Determine the (X, Y) coordinate at the center of the cell enclosing the given text.  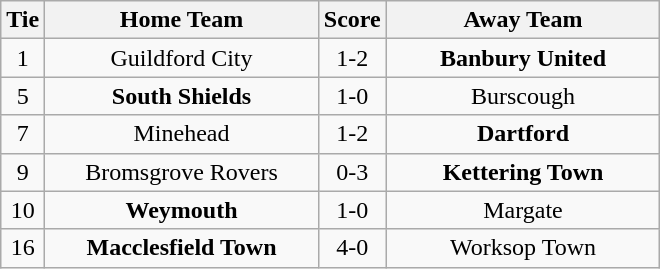
10 (23, 210)
7 (23, 134)
16 (23, 248)
Minehead (182, 134)
Weymouth (182, 210)
Kettering Town (523, 172)
Banbury United (523, 58)
South Shields (182, 96)
Bromsgrove Rovers (182, 172)
Dartford (523, 134)
Guildford City (182, 58)
Tie (23, 20)
0-3 (352, 172)
Home Team (182, 20)
9 (23, 172)
5 (23, 96)
Worksop Town (523, 248)
Macclesfield Town (182, 248)
Burscough (523, 96)
Margate (523, 210)
4-0 (352, 248)
Score (352, 20)
1 (23, 58)
Away Team (523, 20)
